Identify which cell holds the provided text, then report its (x, y) central coordinate. 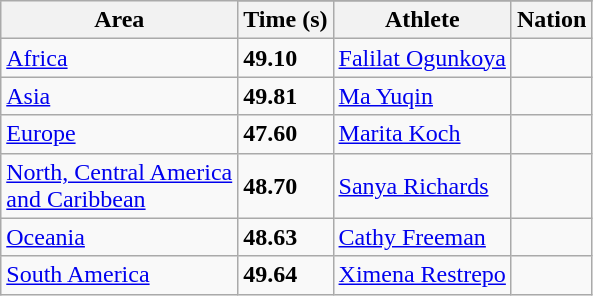
Time (s) (286, 20)
Europe (120, 134)
Asia (120, 96)
48.63 (286, 237)
North, Central America and Caribbean (120, 186)
Athlete (422, 20)
49.81 (286, 96)
Cathy Freeman (422, 237)
Marita Koch (422, 134)
Ximena Restrepo (422, 275)
47.60 (286, 134)
Falilat Ogunkoya (422, 58)
Oceania (120, 237)
48.70 (286, 186)
Africa (120, 58)
49.64 (286, 275)
Sanya Richards (422, 186)
Ma Yuqin (422, 96)
49.10 (286, 58)
Nation (551, 20)
Area (120, 20)
South America (120, 275)
